Return the (X, Y) coordinate for the center point of the cell that contains the specified text.  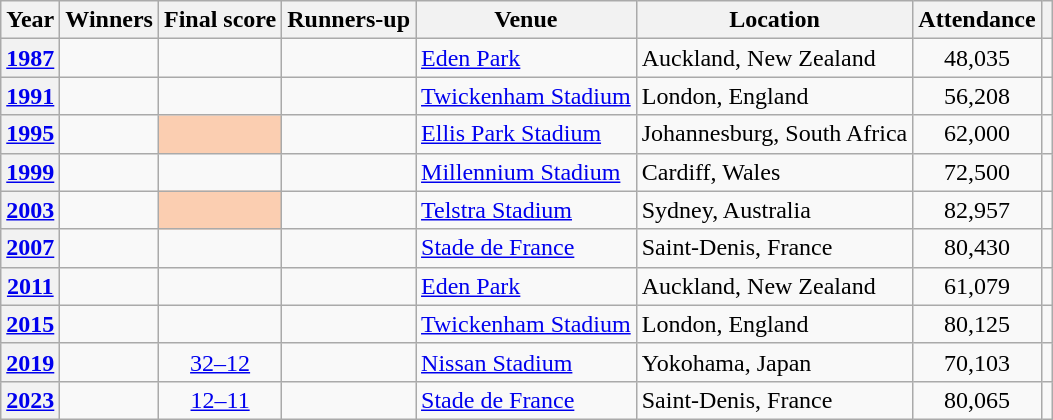
Location (774, 20)
61,079 (977, 286)
Venue (526, 20)
Cardiff, Wales (774, 172)
32–12 (220, 362)
80,125 (977, 324)
Nissan Stadium (526, 362)
80,065 (977, 400)
Attendance (977, 20)
12–11 (220, 400)
Yokohama, Japan (774, 362)
80,430 (977, 248)
1995 (30, 134)
62,000 (977, 134)
48,035 (977, 58)
2015 (30, 324)
Year (30, 20)
Final score (220, 20)
1987 (30, 58)
56,208 (977, 96)
70,103 (977, 362)
1991 (30, 96)
2003 (30, 210)
82,957 (977, 210)
2019 (30, 362)
Runners-up (349, 20)
Ellis Park Stadium (526, 134)
2023 (30, 400)
72,500 (977, 172)
Sydney, Australia (774, 210)
1999 (30, 172)
Johannesburg, South Africa (774, 134)
Millennium Stadium (526, 172)
Telstra Stadium (526, 210)
2007 (30, 248)
2011 (30, 286)
Winners (110, 20)
